Locate the cell with the specified text and output its (x, y) center coordinate. 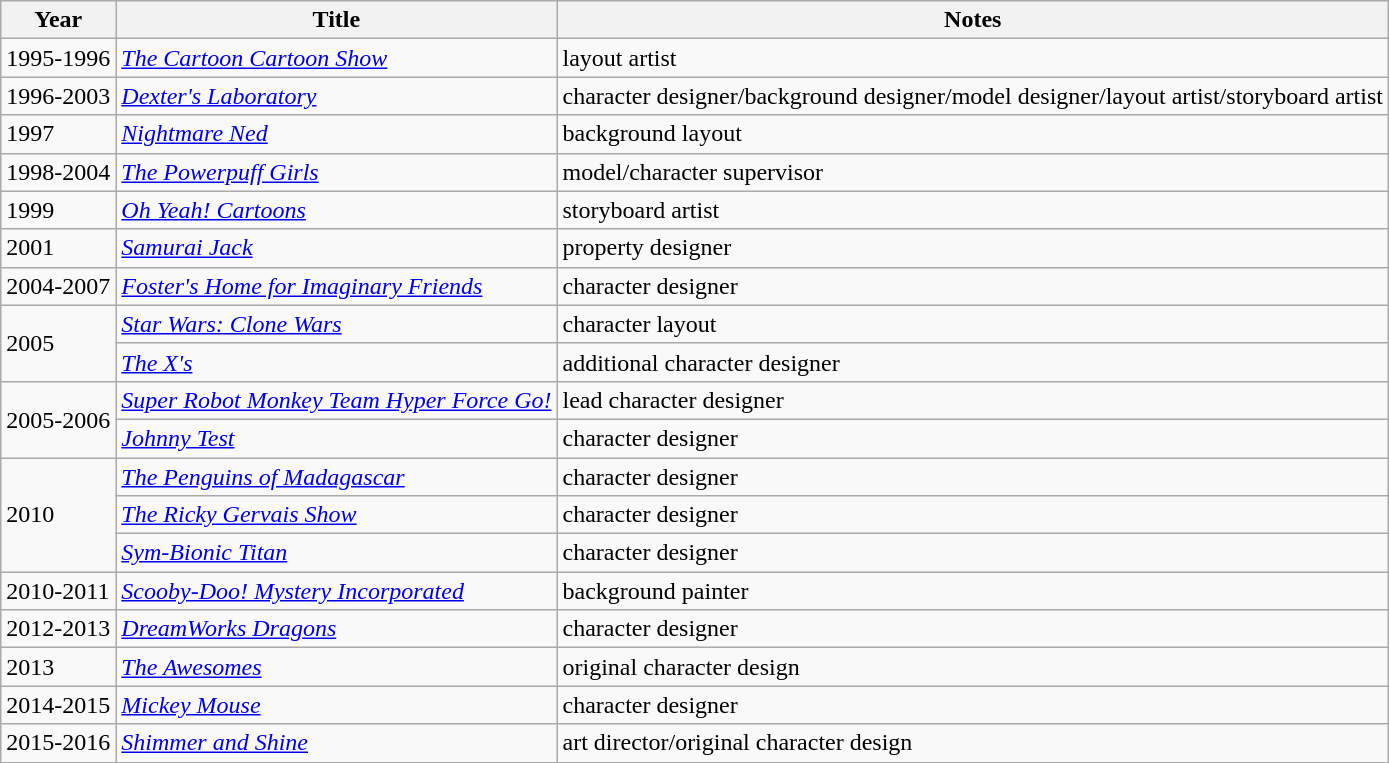
2005 (58, 343)
Shimmer and Shine (336, 743)
Dexter's Laboratory (336, 96)
Notes (972, 20)
Super Robot Monkey Team Hyper Force Go! (336, 400)
2010-2011 (58, 591)
1996-2003 (58, 96)
The Penguins of Madagascar (336, 477)
lead character designer (972, 400)
DreamWorks Dragons (336, 629)
Oh Yeah! Cartoons (336, 210)
2005-2006 (58, 419)
Title (336, 20)
2013 (58, 667)
property designer (972, 248)
model/character supervisor (972, 172)
Mickey Mouse (336, 705)
1997 (58, 134)
Foster's Home for Imaginary Friends (336, 286)
background layout (972, 134)
The Cartoon Cartoon Show (336, 58)
art director/original character design (972, 743)
Samurai Jack (336, 248)
1998-2004 (58, 172)
Johnny Test (336, 438)
layout artist (972, 58)
The Powerpuff Girls (336, 172)
additional character designer (972, 362)
Nightmare Ned (336, 134)
Year (58, 20)
Star Wars: Clone Wars (336, 324)
original character design (972, 667)
background painter (972, 591)
1995-1996 (58, 58)
2001 (58, 248)
character designer/background designer/model designer/layout artist/storyboard artist (972, 96)
The Ricky Gervais Show (336, 515)
Scooby-Doo! Mystery Incorporated (336, 591)
Sym-Bionic Titan (336, 553)
The X's (336, 362)
2015-2016 (58, 743)
storyboard artist (972, 210)
2010 (58, 515)
The Awesomes (336, 667)
2014-2015 (58, 705)
1999 (58, 210)
2004-2007 (58, 286)
2012-2013 (58, 629)
character layout (972, 324)
